Capture the cell that displays the provided text and extract its (X, Y) central coordinate. 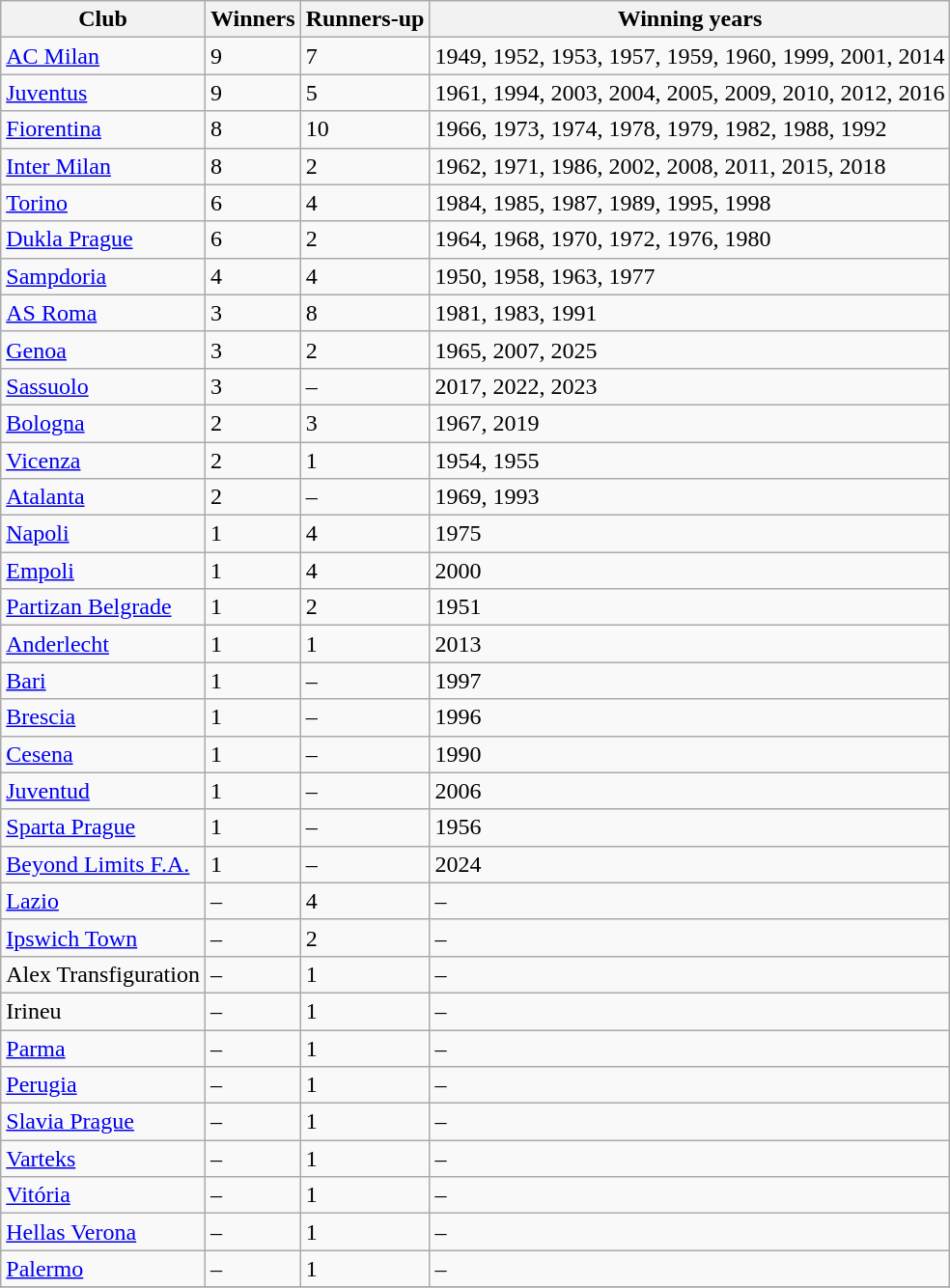
2013 (689, 644)
Bologna (103, 423)
1964, 1968, 1970, 1972, 1976, 1980 (689, 239)
1967, 2019 (689, 423)
2006 (689, 791)
Hellas Verona (103, 1232)
Genoa (103, 350)
1961, 1994, 2003, 2004, 2005, 2009, 2010, 2012, 2016 (689, 93)
AS Roma (103, 313)
2000 (689, 571)
Inter Milan (103, 166)
1956 (689, 827)
Juventud (103, 791)
Vitória (103, 1195)
Winning years (689, 19)
Club (103, 19)
Empoli (103, 571)
Ipswich Town (103, 938)
AC Milan (103, 56)
1975 (689, 534)
Cesena (103, 754)
2017, 2022, 2023 (689, 386)
1997 (689, 681)
1996 (689, 717)
Sassuolo (103, 386)
7 (365, 56)
1990 (689, 754)
Partizan Belgrade (103, 607)
1949, 1952, 1953, 1957, 1959, 1960, 1999, 2001, 2014 (689, 56)
1951 (689, 607)
Perugia (103, 1085)
1966, 1973, 1974, 1978, 1979, 1982, 1988, 1992 (689, 129)
Palermo (103, 1269)
Sparta Prague (103, 827)
Atalanta (103, 497)
1984, 1985, 1987, 1989, 1995, 1998 (689, 203)
Runners-up (365, 19)
Torino (103, 203)
10 (365, 129)
Lazio (103, 901)
1965, 2007, 2025 (689, 350)
Vicenza (103, 461)
Parma (103, 1048)
1969, 1993 (689, 497)
Fiorentina (103, 129)
5 (365, 93)
Slavia Prague (103, 1122)
1962, 1971, 1986, 2002, 2008, 2011, 2015, 2018 (689, 166)
Bari (103, 681)
Irineu (103, 1011)
Beyond Limits F.A. (103, 864)
1954, 1955 (689, 461)
Varteks (103, 1159)
Juventus (103, 93)
Napoli (103, 534)
2024 (689, 864)
Anderlecht (103, 644)
Winners (253, 19)
Brescia (103, 717)
1981, 1983, 1991 (689, 313)
Dukla Prague (103, 239)
Alex Transfiguration (103, 974)
1950, 1958, 1963, 1977 (689, 276)
Sampdoria (103, 276)
